Search for the cell housing the specified text and yield its (X, Y) center coordinate. 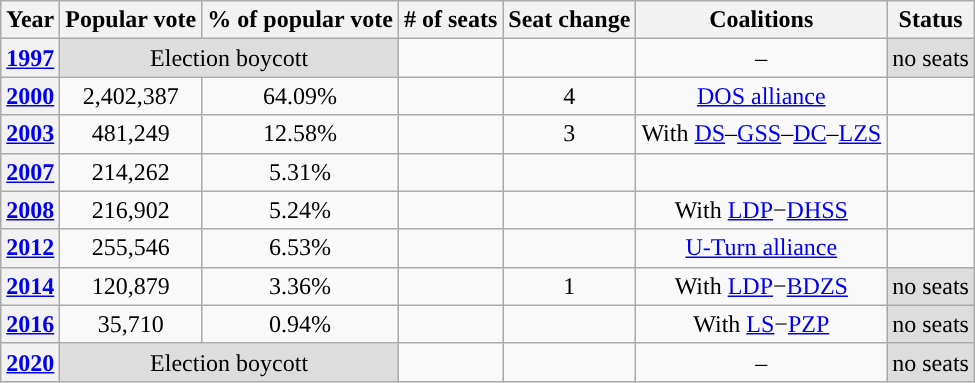
4 (570, 96)
Year (30, 20)
481,249 (131, 134)
With LDP−BDZS (762, 286)
1 (570, 286)
DOS alliance (762, 96)
2000 (30, 96)
Status (931, 20)
With DS–GSS–DC–LZS (762, 134)
64.09% (300, 96)
Coalitions (762, 20)
6.53% (300, 248)
0.94% (300, 324)
Popular vote (131, 20)
255,546 (131, 248)
5.24% (300, 210)
2003 (30, 134)
214,262 (131, 172)
2020 (30, 362)
# of seats (450, 20)
2014 (30, 286)
With LS−PZP (762, 324)
3.36% (300, 286)
Seat change (570, 20)
With LDP−DHSS (762, 210)
2012 (30, 248)
1997 (30, 58)
5.31% (300, 172)
35,710 (131, 324)
3 (570, 134)
12.58% (300, 134)
2007 (30, 172)
2,402,387 (131, 96)
% of popular vote (300, 20)
2016 (30, 324)
216,902 (131, 210)
120,879 (131, 286)
U-Turn alliance (762, 248)
2008 (30, 210)
